For the text-containing cell, return its midpoint in (x, y) coordinate format. 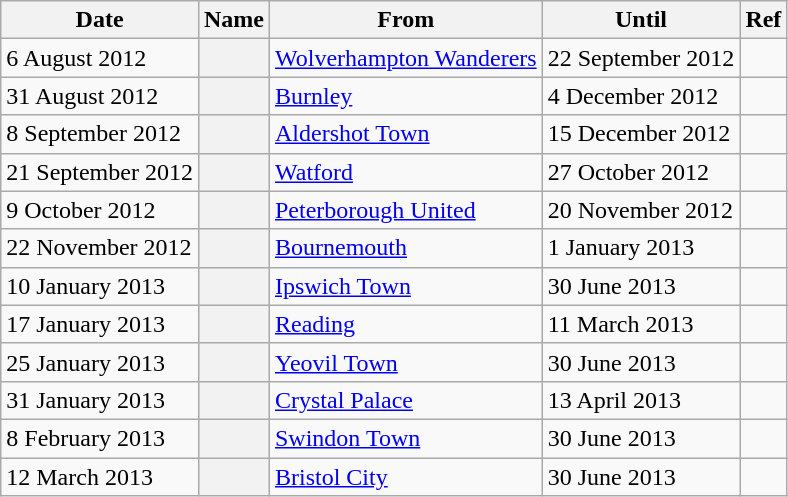
From (406, 20)
Yeovil Town (406, 362)
27 October 2012 (641, 172)
22 September 2012 (641, 58)
21 September 2012 (100, 172)
1 January 2013 (641, 248)
Wolverhampton Wanderers (406, 58)
11 March 2013 (641, 324)
Burnley (406, 96)
Bristol City (406, 477)
15 December 2012 (641, 134)
31 January 2013 (100, 400)
Date (100, 20)
22 November 2012 (100, 248)
Reading (406, 324)
10 January 2013 (100, 286)
4 December 2012 (641, 96)
8 February 2013 (100, 438)
31 August 2012 (100, 96)
Crystal Palace (406, 400)
Peterborough United (406, 210)
9 October 2012 (100, 210)
Watford (406, 172)
Aldershot Town (406, 134)
Bournemouth (406, 248)
6 August 2012 (100, 58)
13 April 2013 (641, 400)
Ipswich Town (406, 286)
Name (234, 20)
8 September 2012 (100, 134)
Until (641, 20)
Ref (764, 20)
17 January 2013 (100, 324)
12 March 2013 (100, 477)
25 January 2013 (100, 362)
Swindon Town (406, 438)
20 November 2012 (641, 210)
